Scan for the cell matching the given text and deliver its [x, y] coordinate at center. 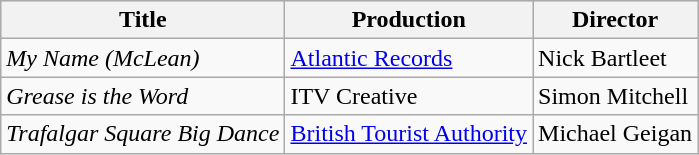
British Tourist Authority [409, 134]
My Name (McLean) [143, 58]
Title [143, 20]
Atlantic Records [409, 58]
Production [409, 20]
Grease is the Word [143, 96]
Nick Bartleet [616, 58]
Michael Geigan [616, 134]
ITV Creative [409, 96]
Simon Mitchell [616, 96]
Trafalgar Square Big Dance [143, 134]
Director [616, 20]
